From the cell containing the given text, extract its center point as [x, y] coordinate. 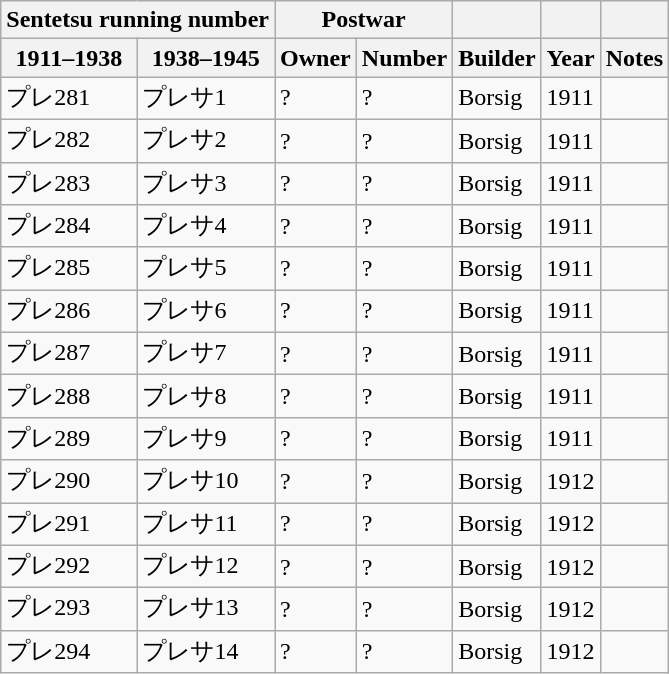
プレサ14 [206, 652]
プレ281 [69, 98]
1911–1938 [69, 58]
プレサ7 [206, 354]
プレサ2 [206, 140]
Postwar [364, 20]
Notes [634, 58]
プレ283 [69, 184]
1938–1945 [206, 58]
プレ293 [69, 610]
プレサ10 [206, 482]
プレ294 [69, 652]
プレ286 [69, 312]
Sentetsu running number [138, 20]
プレサ4 [206, 226]
プレサ11 [206, 524]
プレ285 [69, 268]
プレ289 [69, 438]
プレ290 [69, 482]
Year [570, 58]
プレサ1 [206, 98]
プレサ9 [206, 438]
Owner [316, 58]
プレ282 [69, 140]
Builder [497, 58]
プレサ8 [206, 396]
プレ291 [69, 524]
プレサ3 [206, 184]
プレ284 [69, 226]
プレサ13 [206, 610]
プレ288 [69, 396]
プレ287 [69, 354]
Number [404, 58]
プレサ5 [206, 268]
プレサ6 [206, 312]
プレサ12 [206, 566]
プレ292 [69, 566]
